From the cell containing the given text, extract its center point as (x, y) coordinate. 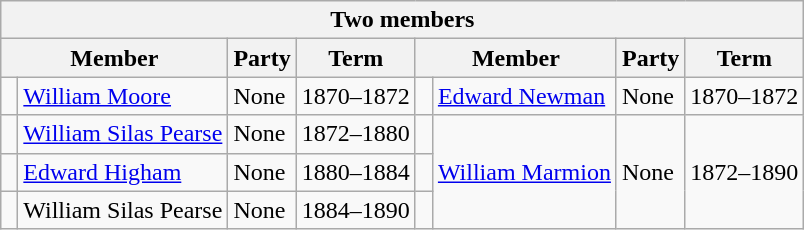
Edward Higham (123, 172)
Two members (402, 20)
1872–1890 (744, 172)
Edward Newman (524, 96)
1884–1890 (356, 210)
William Marmion (524, 172)
1872–1880 (356, 134)
William Moore (123, 96)
1880–1884 (356, 172)
